Output the [x, y] coordinate of the center of the cell containing the given text.  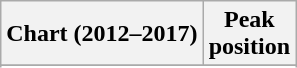
Chart (2012–2017) [102, 34]
Peakposition [249, 34]
